Extract the [x, y] coordinate from the center of the cell holding the provided text.  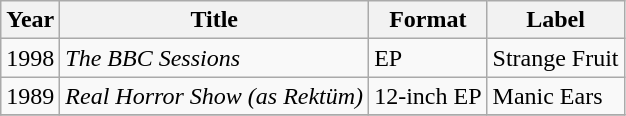
12-inch EP [428, 96]
1998 [30, 58]
The BBC Sessions [214, 58]
1989 [30, 96]
Label [556, 20]
Real Horror Show (as Rektüm) [214, 96]
Format [428, 20]
Manic Ears [556, 96]
Strange Fruit [556, 58]
EP [428, 58]
Year [30, 20]
Title [214, 20]
